Determine the (X, Y) coordinate at the center of the cell enclosing the given text.  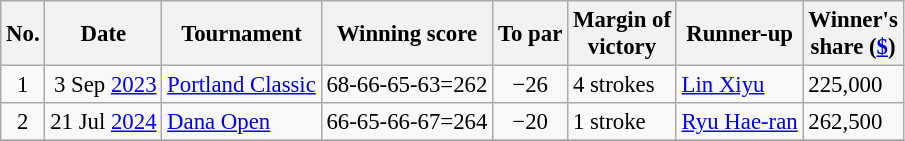
No. (23, 34)
To par (530, 34)
Ryu Hae-ran (740, 122)
2 (23, 122)
66-65-66-67=264 (407, 122)
3 Sep 2023 (104, 85)
Winning score (407, 34)
1 (23, 85)
Tournament (242, 34)
Date (104, 34)
Portland Classic (242, 85)
Runner-up (740, 34)
Lin Xiyu (740, 85)
68-66-65-63=262 (407, 85)
1 stroke (622, 122)
4 strokes (622, 85)
Winner'sshare ($) (853, 34)
225,000 (853, 85)
Dana Open (242, 122)
−26 (530, 85)
21 Jul 2024 (104, 122)
Margin ofvictory (622, 34)
262,500 (853, 122)
−20 (530, 122)
